Return [X, Y] of the center of cell containing provided text 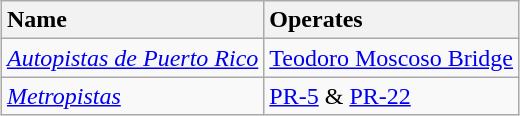
Metropistas [132, 96]
Operates [392, 20]
Teodoro Moscoso Bridge [392, 58]
Name [132, 20]
PR-5 & PR-22 [392, 96]
Autopistas de Puerto Rico [132, 58]
